For the text-containing cell, return its midpoint in [X, Y] coordinate format. 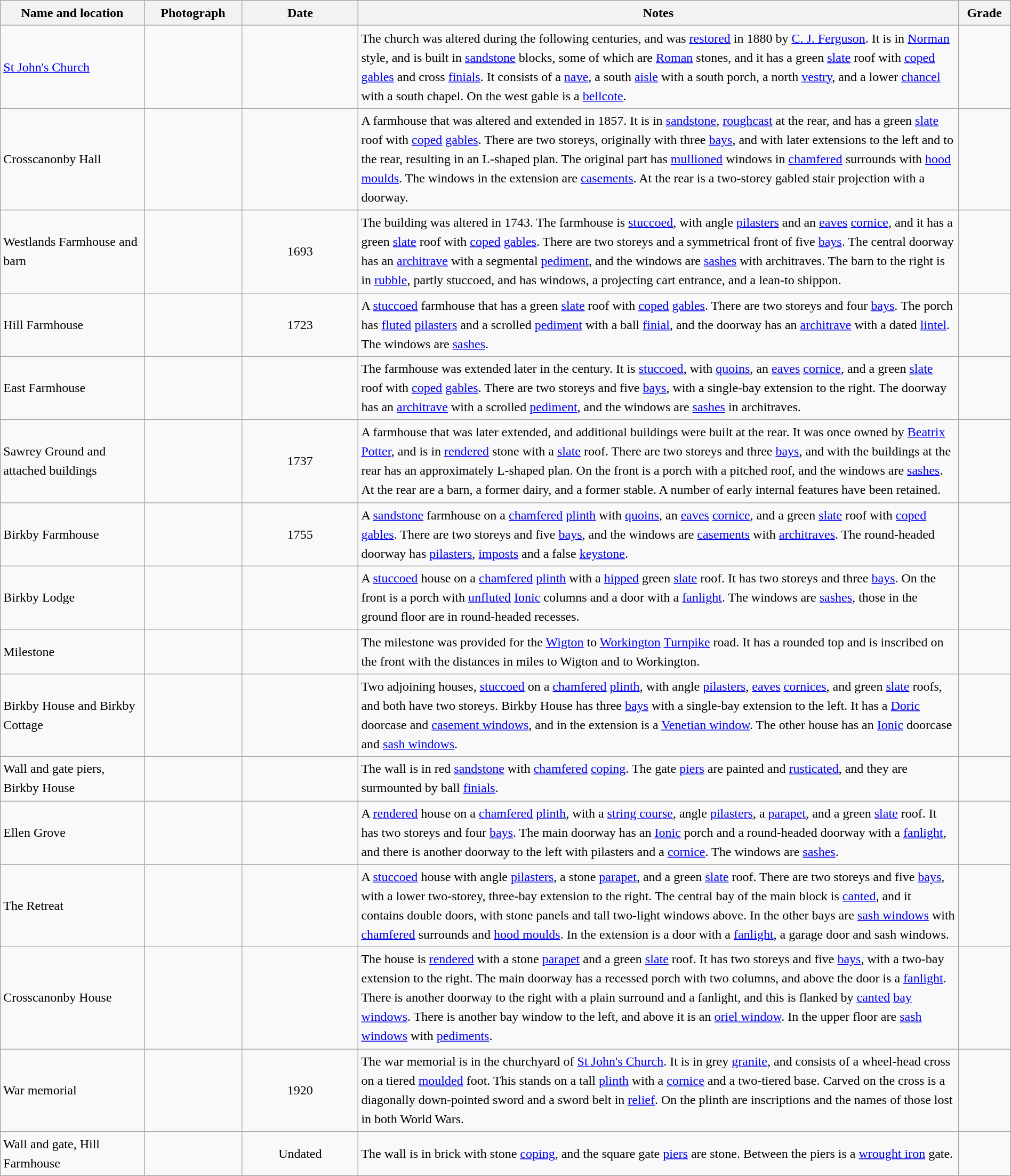
Hill Farmhouse [73, 324]
Sawrey Ground and attached buildings [73, 461]
The wall is in brick with stone coping, and the square gate piers are stone. Between the piers is a wrought iron gate. [658, 1154]
Wall and gate piers, Birkby House [73, 779]
Photograph [193, 13]
Birkby Farmhouse [73, 534]
War memorial [73, 1090]
Crosscanonby Hall [73, 159]
1723 [300, 324]
Milestone [73, 652]
Wall and gate, Hill Farmhouse [73, 1154]
Ellen Grove [73, 833]
Crosscanonby House [73, 998]
Birkby Lodge [73, 597]
The Retreat [73, 906]
Birkby House and Birkby Cottage [73, 715]
St John's Church [73, 67]
Grade [984, 13]
East Farmhouse [73, 388]
Westlands Farmhouse and barn [73, 252]
1755 [300, 534]
1693 [300, 252]
1920 [300, 1090]
Notes [658, 13]
Undated [300, 1154]
Date [300, 13]
1737 [300, 461]
The wall is in red sandstone with chamfered coping. The gate piers are painted and rusticated, and they are surmounted by ball finials. [658, 779]
Name and location [73, 13]
